Provide the (x, y) coordinate of the cell's center where the given text is located.  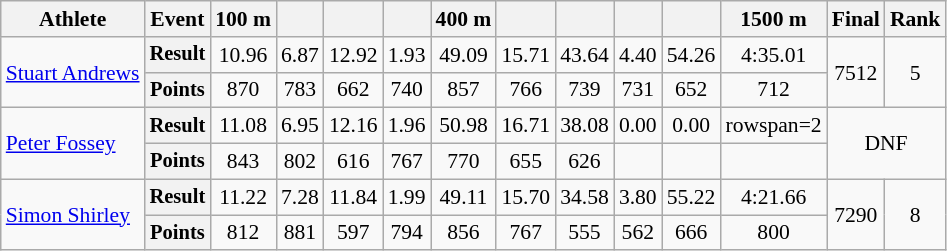
Peter Fossey (73, 144)
666 (692, 233)
54.26 (692, 55)
1500 m (773, 19)
843 (243, 162)
38.08 (584, 126)
800 (773, 233)
1.99 (407, 197)
55.22 (692, 197)
11.22 (243, 197)
662 (354, 90)
802 (300, 162)
7290 (856, 214)
597 (354, 233)
11.84 (354, 197)
652 (692, 90)
555 (584, 233)
100 m (243, 19)
1.93 (407, 55)
49.09 (464, 55)
626 (584, 162)
731 (638, 90)
11.08 (243, 126)
34.58 (584, 197)
739 (584, 90)
812 (243, 233)
4:35.01 (773, 55)
6.95 (300, 126)
10.96 (243, 55)
Event (178, 19)
50.98 (464, 126)
712 (773, 90)
870 (243, 90)
1.96 (407, 126)
8 (916, 214)
740 (407, 90)
7.28 (300, 197)
12.92 (354, 55)
562 (638, 233)
15.71 (526, 55)
6.87 (300, 55)
770 (464, 162)
794 (407, 233)
4:21.66 (773, 197)
7512 (856, 72)
43.64 (584, 55)
3.80 (638, 197)
rowspan=2 (773, 126)
881 (300, 233)
655 (526, 162)
Stuart Andrews (73, 72)
Rank (916, 19)
16.71 (526, 126)
766 (526, 90)
783 (300, 90)
DNF (886, 144)
15.70 (526, 197)
Final (856, 19)
400 m (464, 19)
Simon Shirley (73, 214)
Athlete (73, 19)
616 (354, 162)
4.40 (638, 55)
49.11 (464, 197)
5 (916, 72)
12.16 (354, 126)
856 (464, 233)
857 (464, 90)
